From the cell containing the given text, extract its center point as (X, Y) coordinate. 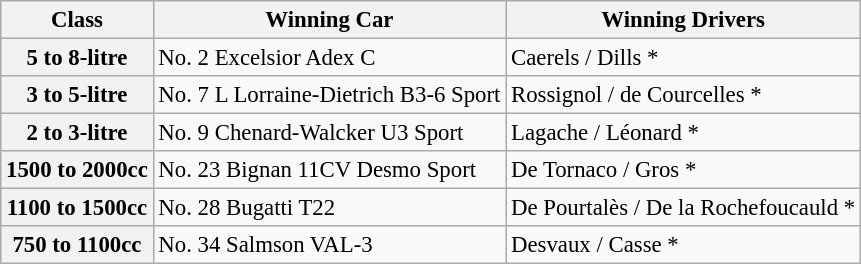
No. 23 Bignan 11CV Desmo Sport (330, 170)
Winning Drivers (684, 20)
No. 7 L Lorraine-Dietrich B3-6 Sport (330, 95)
Class (77, 20)
Rossignol / de Courcelles * (684, 95)
No. 2 Excelsior Adex C (330, 58)
Winning Car (330, 20)
De Pourtalès / De la Rochefoucauld * (684, 208)
1100 to 1500cc (77, 208)
No. 28 Bugatti T22 (330, 208)
1500 to 2000cc (77, 170)
De Tornaco / Gros * (684, 170)
750 to 1100cc (77, 245)
3 to 5-litre (77, 95)
Caerels / Dills * (684, 58)
5 to 8-litre (77, 58)
Desvaux / Casse * (684, 245)
Lagache / Léonard * (684, 133)
No. 9 Chenard-Walcker U3 Sport (330, 133)
No. 34 Salmson VAL-3 (330, 245)
2 to 3-litre (77, 133)
